Search for the cell housing the specified text and yield its [x, y] center coordinate. 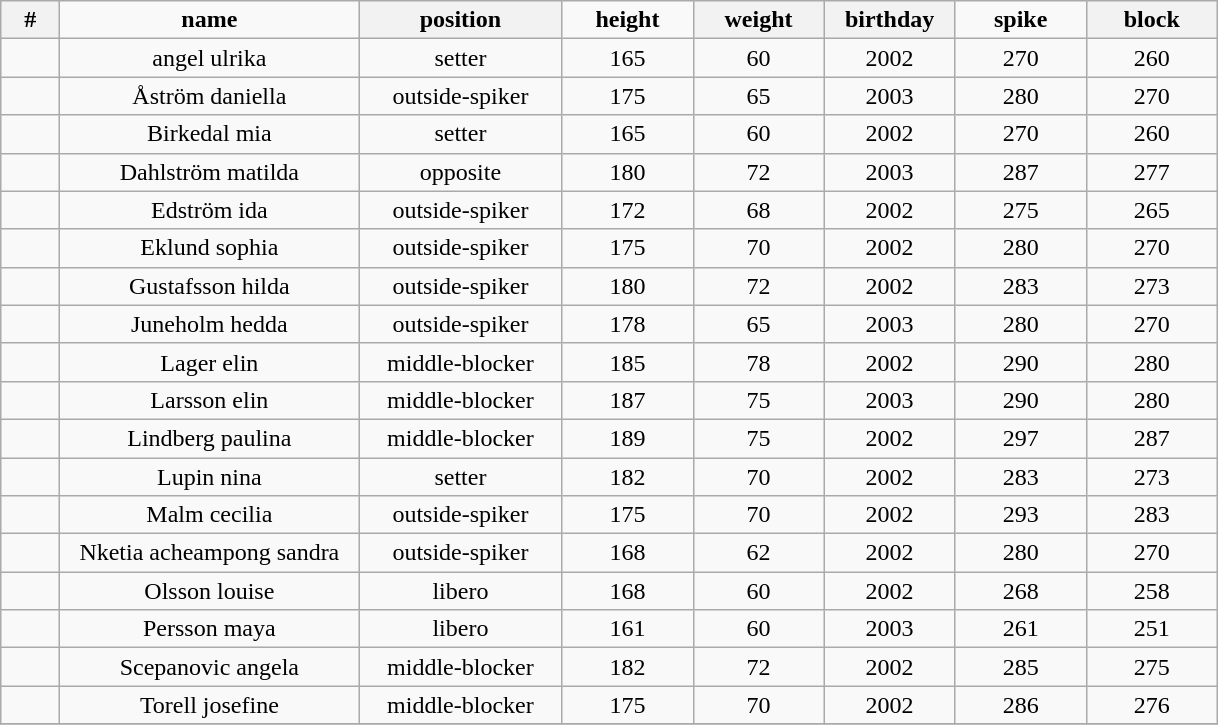
78 [758, 362]
opposite [460, 172]
297 [1020, 438]
Dahlström matilda [210, 172]
block [1152, 20]
# [30, 20]
261 [1020, 629]
height [628, 20]
276 [1152, 705]
weight [758, 20]
Olsson louise [210, 591]
68 [758, 210]
angel ulrika [210, 58]
187 [628, 400]
Nketia acheampong sandra [210, 553]
name [210, 20]
285 [1020, 667]
Torell josefine [210, 705]
Eklund sophia [210, 248]
Birkedal mia [210, 134]
Lager elin [210, 362]
62 [758, 553]
Larsson elin [210, 400]
258 [1152, 591]
Edström ida [210, 210]
spike [1020, 20]
286 [1020, 705]
172 [628, 210]
birthday [890, 20]
178 [628, 324]
251 [1152, 629]
161 [628, 629]
Malm cecilia [210, 515]
185 [628, 362]
265 [1152, 210]
Juneholm hedda [210, 324]
position [460, 20]
Lindberg paulina [210, 438]
268 [1020, 591]
293 [1020, 515]
Persson maya [210, 629]
Åström daniella [210, 96]
189 [628, 438]
Gustafsson hilda [210, 286]
277 [1152, 172]
Lupin nina [210, 477]
Scepanovic angela [210, 667]
